Find where the given text appears and provide that cell's center as [x, y] coordinate. 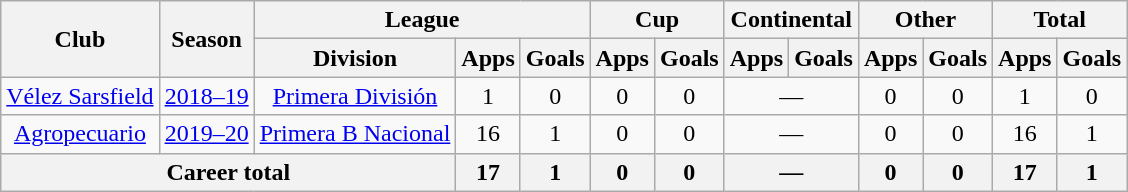
Other [925, 20]
Division [355, 58]
Primera B Nacional [355, 134]
Season [206, 39]
Agropecuario [80, 134]
Club [80, 39]
Career total [228, 172]
Continental [791, 20]
Primera División [355, 96]
Vélez Sarsfield [80, 96]
League [422, 20]
2019–20 [206, 134]
2018–19 [206, 96]
Cup [657, 20]
Total [1060, 20]
